From the cell containing the given text, extract its center point as (X, Y) coordinate. 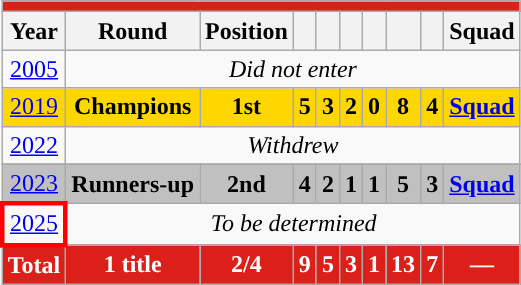
1st (247, 107)
2023 (34, 184)
Runners-up (133, 184)
Total (34, 265)
2/4 (247, 265)
Round (133, 31)
0 (374, 107)
2nd (247, 184)
Position (247, 31)
2025 (34, 224)
Withdrew (293, 145)
Did not enter (293, 69)
2022 (34, 145)
— (482, 265)
2005 (34, 69)
8 (404, 107)
1 title (133, 265)
Year (34, 31)
2019 (34, 107)
9 (304, 265)
7 (432, 265)
Champions (133, 107)
13 (404, 265)
To be determined (293, 224)
